Provide the [x, y] coordinate of the cell's center where the given text is located.  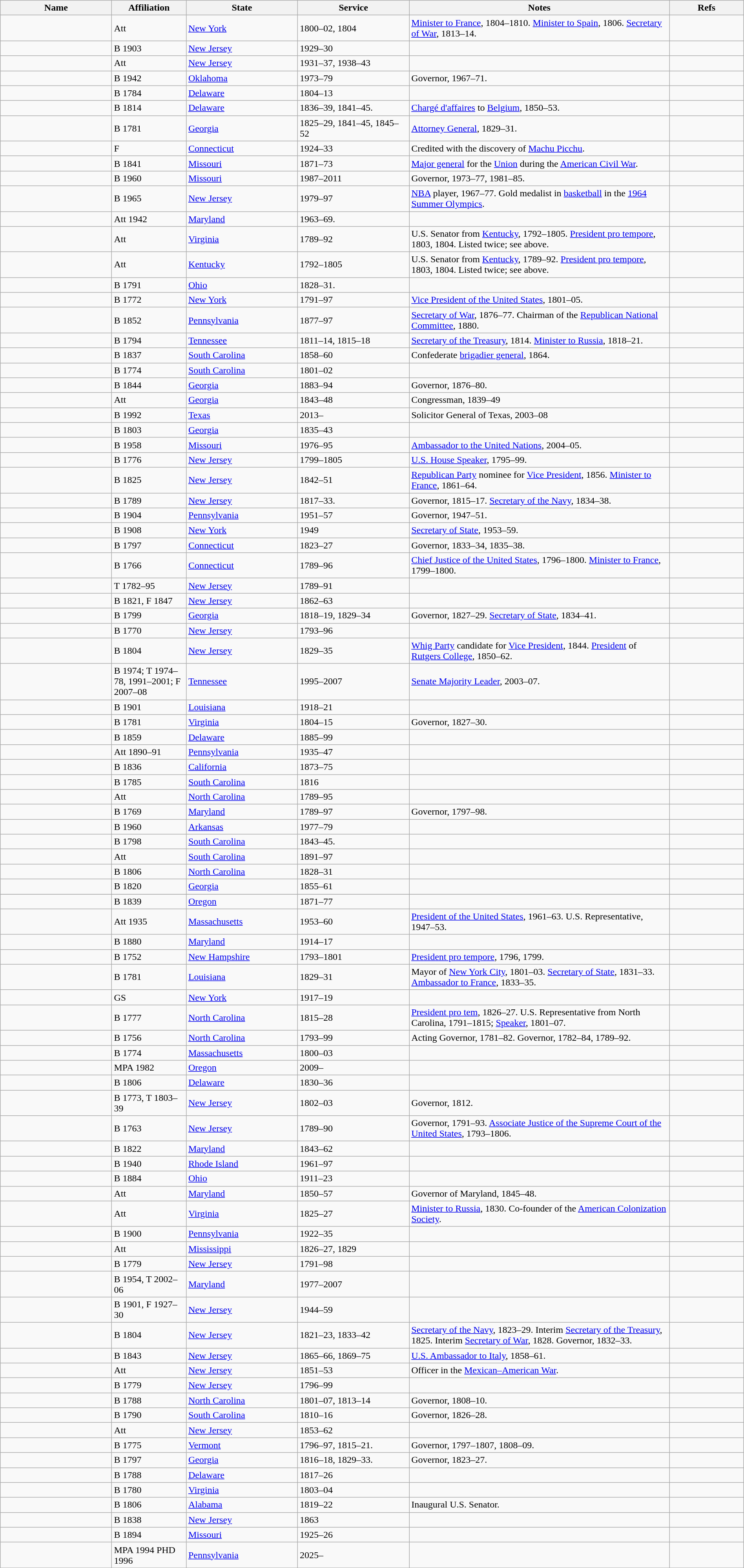
1858–60 [354, 355]
Secretary of the Navy, 1823–29. Interim Secretary of the Treasury, 1825. Interim Secretary of War, 1828. Governor, 1832–33. [539, 1335]
B 1852 [149, 320]
Inaugural U.S. Senator. [539, 1505]
B 1940 [149, 1164]
Service [354, 8]
1935–47 [354, 752]
Arkansas [242, 827]
Secretary of War, 1876–77. Chairman of the Republican National Committee, 1880. [539, 320]
Governor, 1791–93. Associate Justice of the Supreme Court of the United States, 1793–1806. [539, 1128]
B 1798 [149, 842]
B 1769 [149, 812]
B 1770 [149, 630]
B 1904 [149, 515]
1949 [354, 530]
B 1763 [149, 1128]
1979–97 [354, 199]
B 1880 [149, 942]
1885–99 [354, 737]
Mississippi [242, 1249]
Republican Party nominee for Vice President, 1856. Minister to France, 1861–64. [539, 480]
B 1785 [149, 782]
1789–91 [354, 586]
1873–75 [354, 767]
U.S. House Speaker, 1795–99. [539, 460]
1883–94 [354, 385]
Governor, 1826–28. [539, 1415]
1843–45. [354, 842]
1799–1805 [354, 460]
1800–02, 1804 [354, 28]
Ambassador to the United Nations, 2004–05. [539, 445]
1973–79 [354, 78]
1819–22 [354, 1505]
1796–97, 1815–21. [354, 1445]
Minister to Russia, 1830. Co-founder of the American Colonization Society. [539, 1214]
1850–57 [354, 1193]
Att 1890–91 [149, 752]
1789–92 [354, 239]
Governor, 1876–80. [539, 385]
1830–36 [354, 1083]
B 1825 [149, 480]
Governor, 1808–10. [539, 1400]
1825–27 [354, 1214]
B 1838 [149, 1520]
1963–69. [354, 219]
1877–97 [354, 320]
1843–48 [354, 400]
T 1782–95 [149, 586]
1801–02 [354, 370]
1815–28 [354, 1018]
1818–19, 1829–34 [354, 616]
Whig Party candidate for Vice President, 1844. President of Rutgers College, 1850–62. [539, 651]
Oklahoma [242, 78]
1871–73 [354, 163]
B 1843 [149, 1356]
B 1954, T 2002–06 [149, 1284]
1914–17 [354, 942]
Governor, 1812. [539, 1103]
1804–13 [354, 93]
1802–03 [354, 1103]
1855–61 [354, 886]
Congressman, 1839–49 [539, 400]
B 1784 [149, 93]
Solicitor General of Texas, 2003–08 [539, 415]
Senate Majority Leader, 2003–07. [539, 682]
B 1752 [149, 957]
Vice President of the United States, 1801–05. [539, 300]
2025– [354, 1555]
1961–97 [354, 1164]
U.S. Senator from Kentucky, 1792–1805. President pro tempore, 1803, 1804. Listed twice; see above. [539, 239]
State [242, 8]
1953–60 [354, 922]
Credited with the discovery of Machu Picchu. [539, 148]
B 1844 [149, 385]
Chargé d'affaires to Belgium, 1850–53. [539, 108]
1796–99 [354, 1385]
B 1903 [149, 48]
1789–90 [354, 1128]
B 1841 [149, 163]
1823–27 [354, 545]
B 1756 [149, 1038]
1917–19 [354, 997]
Acting Governor, 1781–82. Governor, 1782–84, 1789–92. [539, 1038]
Officer in the Mexican–American War. [539, 1371]
U.S. Ambassador to Italy, 1858–61. [539, 1356]
1804–15 [354, 722]
B 1794 [149, 340]
B 1958 [149, 445]
B 1820 [149, 886]
Governor, 1947–51. [539, 515]
B 1901, F 1927–30 [149, 1310]
B 1777 [149, 1018]
Kentucky [242, 265]
1931–37, 1938–43 [354, 63]
1791–97 [354, 300]
Att 1935 [149, 922]
California [242, 767]
1922–35 [354, 1234]
1851–53 [354, 1371]
1829–35 [354, 651]
Governor, 1827–30. [539, 722]
GS [149, 997]
1951–57 [354, 515]
Att 1942 [149, 219]
1811–14, 1815–18 [354, 340]
B 1775 [149, 1445]
B 1780 [149, 1490]
1843–62 [354, 1149]
1817–26 [354, 1475]
B 1836 [149, 767]
Affiliation [149, 8]
1862–63 [354, 601]
1842–51 [354, 480]
1995–2007 [354, 682]
1816–18, 1829–33. [354, 1460]
B 1772 [149, 300]
Governor, 1797–98. [539, 812]
1987–2011 [354, 178]
B 1974; T 1974–78, 1991–2001; F 2007–08 [149, 682]
B 1839 [149, 901]
1801–07, 1813–14 [354, 1400]
MPA 1982 [149, 1068]
2009– [354, 1068]
1871–77 [354, 901]
1791–98 [354, 1264]
1792–1805 [354, 265]
F [149, 148]
Governor of Maryland, 1845–48. [539, 1193]
NBA player, 1967–77. Gold medalist in basketball in the 1964 Summer Olympics. [539, 199]
B 1789 [149, 501]
Governor, 1815–17. Secretary of the Navy, 1834–38. [539, 501]
B 1822 [149, 1149]
Chief Justice of the United States, 1796–1800. Minister to France, 1799–1800. [539, 565]
1800–03 [354, 1053]
1853–62 [354, 1430]
B 1776 [149, 460]
B 1837 [149, 355]
Governor, 1967–71. [539, 78]
1977–2007 [354, 1284]
B 1942 [149, 78]
Minister to France, 1804–1810. Minister to Spain, 1806. Secretary of War, 1813–14. [539, 28]
Rhode Island [242, 1164]
1793–1801 [354, 957]
President of the United States, 1961–63. U.S. Representative, 1947–53. [539, 922]
B 1790 [149, 1415]
1828–31. [354, 285]
President pro tem, 1826–27. U.S. Representative from North Carolina, 1791–1815; Speaker, 1801–07. [539, 1018]
Secretary of the Treasury, 1814. Minister to Russia, 1818–21. [539, 340]
1789–96 [354, 565]
Vermont [242, 1445]
B 1884 [149, 1179]
Confederate brigadier general, 1864. [539, 355]
B 1773, T 1803–39 [149, 1103]
B 1803 [149, 430]
1789–97 [354, 812]
Governor, 1797–1807, 1808–09. [539, 1445]
1793–99 [354, 1038]
U.S. Senator from Kentucky, 1789–92. President pro tempore, 1803, 1804. Listed twice; see above. [539, 265]
Governor, 1827–29. Secretary of State, 1834–41. [539, 616]
B 1900 [149, 1234]
1918–21 [354, 707]
B 1894 [149, 1535]
1793–96 [354, 630]
1944–59 [354, 1310]
B 1859 [149, 737]
1925–26 [354, 1535]
1891–97 [354, 857]
1865–66, 1869–75 [354, 1356]
2013– [354, 415]
Refs [706, 8]
Notes [539, 8]
Major general for the Union during the American Civil War. [539, 163]
President pro tempore, 1796, 1799. [539, 957]
1816 [354, 782]
New Hampshire [242, 957]
B 1766 [149, 565]
B 1992 [149, 415]
Governor, 1973–77, 1981–85. [539, 178]
1977–79 [354, 827]
B 1908 [149, 530]
1789–95 [354, 797]
Texas [242, 415]
1976–95 [354, 445]
1821–23, 1833–42 [354, 1335]
1836–39, 1841–45. [354, 108]
Alabama [242, 1505]
1924–33 [354, 148]
B 1821, F 1847 [149, 601]
1835–43 [354, 430]
MPA 1994 PHD 1996 [149, 1555]
1817–33. [354, 501]
B 1814 [149, 108]
Governor, 1833–34, 1835–38. [539, 545]
1828–31 [354, 872]
1810–16 [354, 1415]
B 1965 [149, 199]
1803–04 [354, 1490]
B 1791 [149, 285]
1829–31 [354, 977]
B 1799 [149, 616]
1826–27, 1829 [354, 1249]
1911–23 [354, 1179]
1929–30 [354, 48]
Mayor of New York City, 1801–03. Secretary of State, 1831–33. Ambassador to France, 1833–35. [539, 977]
B 1901 [149, 707]
Attorney General, 1829–31. [539, 128]
1825–29, 1841–45, 1845–52 [354, 128]
1863 [354, 1520]
Governor, 1823–27. [539, 1460]
Name [56, 8]
Secretary of State, 1953–59. [539, 530]
